From the cell containing the given text, extract its center point as [x, y] coordinate. 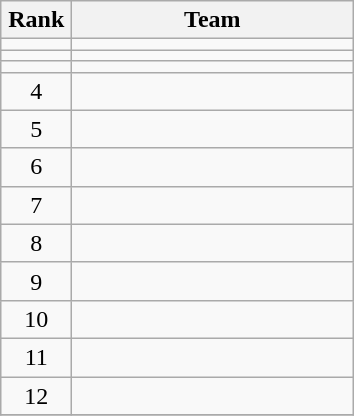
10 [36, 319]
7 [36, 205]
12 [36, 395]
8 [36, 243]
11 [36, 357]
6 [36, 167]
5 [36, 129]
Team [212, 20]
4 [36, 91]
Rank [36, 20]
9 [36, 281]
